Identify which cell holds the provided text, then report its (X, Y) central coordinate. 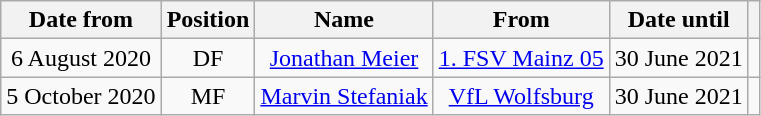
Date until (678, 20)
Marvin Stefaniak (344, 96)
Name (344, 20)
5 October 2020 (81, 96)
1. FSV Mainz 05 (521, 58)
6 August 2020 (81, 58)
From (521, 20)
Date from (81, 20)
DF (208, 58)
Position (208, 20)
Jonathan Meier (344, 58)
MF (208, 96)
VfL Wolfsburg (521, 96)
